Identify which cell holds the provided text, then report its [X, Y] central coordinate. 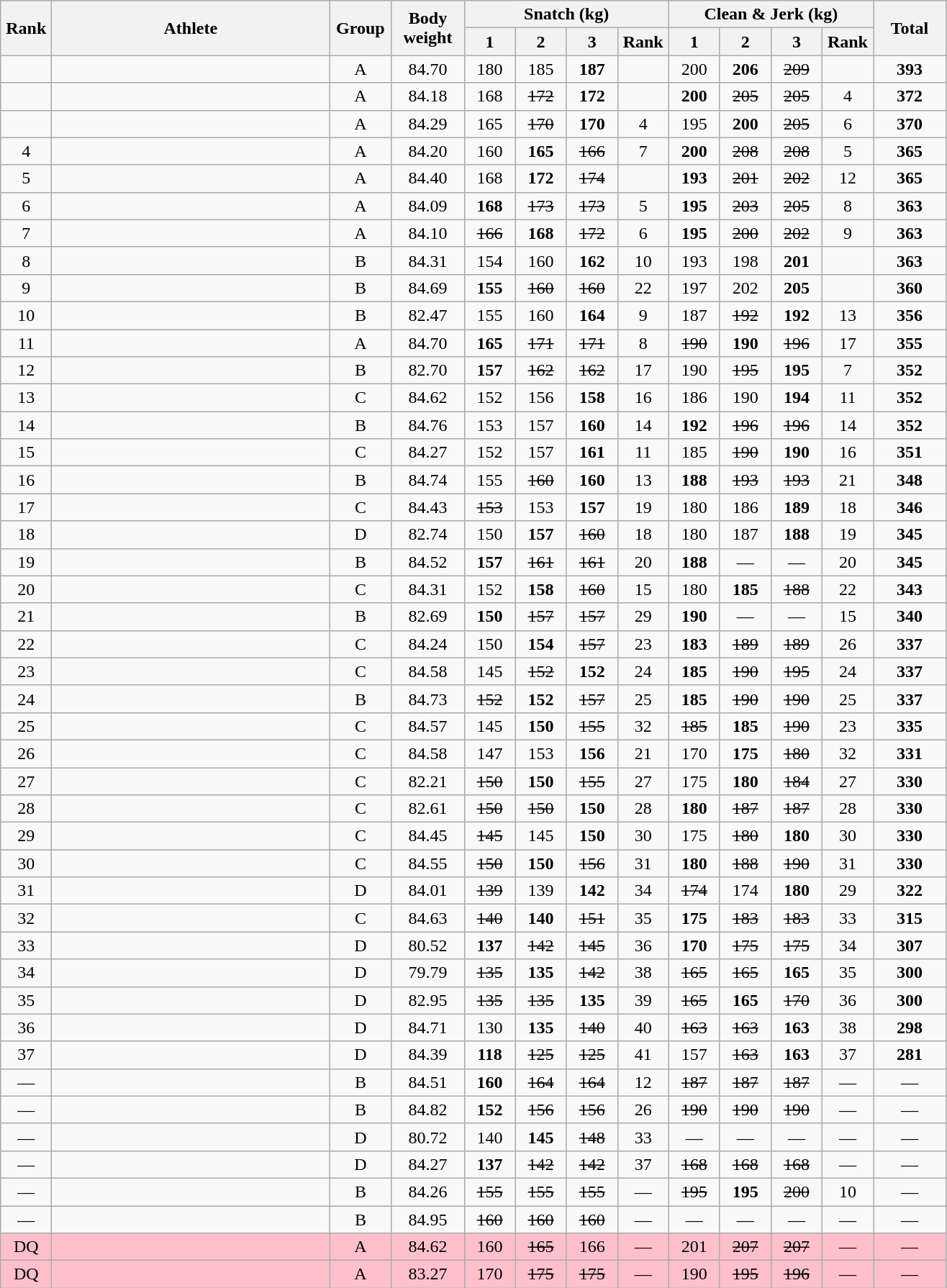
343 [910, 589]
348 [910, 480]
118 [489, 1055]
84.82 [427, 1110]
80.72 [427, 1137]
Body weight [427, 28]
147 [489, 753]
206 [746, 69]
307 [910, 945]
84.73 [427, 699]
84.55 [427, 863]
372 [910, 96]
298 [910, 1028]
82.47 [427, 315]
84.10 [427, 233]
184 [796, 781]
Athlete [191, 28]
82.95 [427, 1000]
151 [592, 918]
84.09 [427, 206]
82.61 [427, 809]
84.40 [427, 178]
84.76 [427, 425]
82.74 [427, 535]
84.45 [427, 836]
130 [489, 1028]
315 [910, 918]
84.74 [427, 480]
355 [910, 343]
84.39 [427, 1055]
84.43 [427, 507]
335 [910, 726]
203 [746, 206]
40 [643, 1028]
Clean & Jerk (kg) [771, 14]
84.20 [427, 151]
82.69 [427, 617]
82.21 [427, 781]
198 [746, 260]
84.51 [427, 1082]
393 [910, 69]
84.71 [427, 1028]
84.57 [427, 726]
346 [910, 507]
197 [694, 288]
84.24 [427, 644]
322 [910, 891]
148 [592, 1137]
83.27 [427, 1274]
Snatch (kg) [566, 14]
356 [910, 315]
84.18 [427, 96]
84.95 [427, 1220]
41 [643, 1055]
84.26 [427, 1192]
209 [796, 69]
Total [910, 28]
84.01 [427, 891]
39 [643, 1000]
79.79 [427, 973]
281 [910, 1055]
84.69 [427, 288]
Group [361, 28]
84.52 [427, 562]
82.70 [427, 371]
84.63 [427, 918]
194 [796, 398]
80.52 [427, 945]
340 [910, 617]
84.29 [427, 124]
331 [910, 753]
370 [910, 124]
351 [910, 453]
360 [910, 288]
